Provide the (X, Y) coordinate of the cell's center where the given text is located.  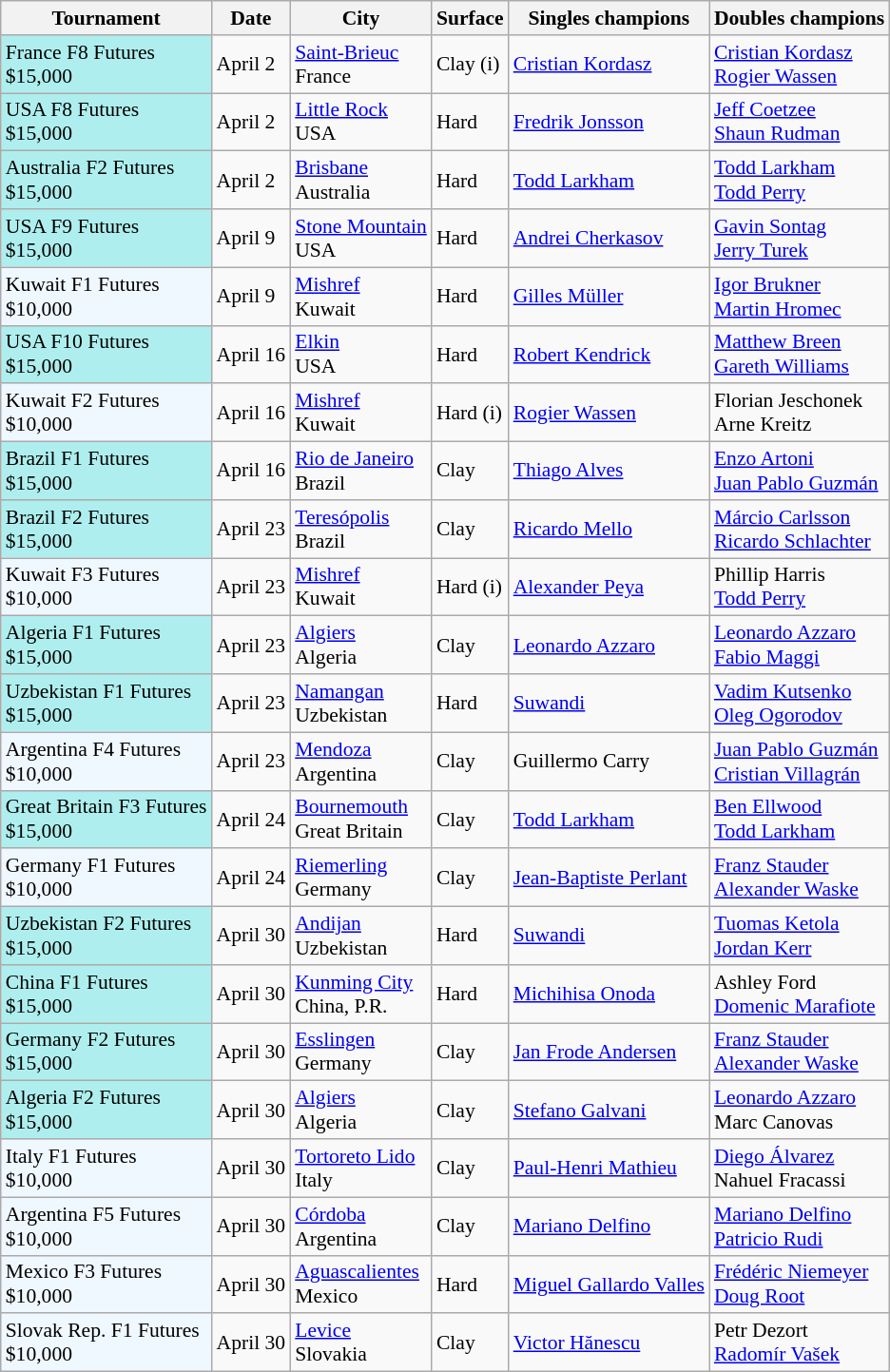
Paul-Henri Mathieu (609, 1168)
Kuwait F3 Futures$10,000 (106, 588)
Gavin Sontag Jerry Turek (799, 238)
Brazil F2 Futures$15,000 (106, 529)
Slovak Rep. F1 Futures$10,000 (106, 1343)
MendozaArgentina (361, 761)
USA F9 Futures$15,000 (106, 238)
Italy F1 Futures$10,000 (106, 1168)
Alexander Peya (609, 588)
Surface (470, 18)
France F8 Futures$15,000 (106, 65)
Vadim Kutsenko Oleg Ogorodov (799, 704)
Todd Larkham Todd Perry (799, 181)
Rio de JaneiroBrazil (361, 472)
USA F10 Futures$15,000 (106, 354)
Robert Kendrick (609, 354)
Enzo Artoni Juan Pablo Guzmán (799, 472)
Australia F2 Futures$15,000 (106, 181)
Phillip Harris Todd Perry (799, 588)
RiemerlingGermany (361, 879)
Márcio Carlsson Ricardo Schlachter (799, 529)
Frédéric Niemeyer Doug Root (799, 1284)
Leonardo Azzaro Marc Canovas (799, 1111)
Uzbekistan F2 Futures$15,000 (106, 936)
Algeria F2 Futures$15,000 (106, 1111)
Victor Hănescu (609, 1343)
Date (251, 18)
Andrei Cherkasov (609, 238)
CórdobaArgentina (361, 1227)
Cristian Kordasz (609, 65)
Jan Frode Andersen (609, 1052)
Thiago Alves (609, 472)
Juan Pablo Guzmán Cristian Villagrán (799, 761)
EsslingenGermany (361, 1052)
Tuomas Ketola Jordan Kerr (799, 936)
NamanganUzbekistan (361, 704)
Fredrik Jonsson (609, 122)
Singles champions (609, 18)
BournemouthGreat Britain (361, 820)
Rogier Wassen (609, 413)
Jeff Coetzee Shaun Rudman (799, 122)
Brazil F1 Futures$15,000 (106, 472)
Cristian Kordasz Rogier Wassen (799, 65)
Ben Ellwood Todd Larkham (799, 820)
Kunming CityChina, P.R. (361, 995)
LeviceSlovakia (361, 1343)
Michihisa Onoda (609, 995)
AndijanUzbekistan (361, 936)
Germany F2 Futures$15,000 (106, 1052)
Germany F1 Futures$10,000 (106, 879)
Ricardo Mello (609, 529)
Diego Álvarez Nahuel Fracassi (799, 1168)
BrisbaneAustralia (361, 181)
Little RockUSA (361, 122)
Uzbekistan F1 Futures$15,000 (106, 704)
Saint-BrieucFrance (361, 65)
Miguel Gallardo Valles (609, 1284)
Petr Dezort Radomír Vašek (799, 1343)
Tortoreto LidoItaly (361, 1168)
Matthew Breen Gareth Williams (799, 354)
Jean-Baptiste Perlant (609, 879)
Mariano Delfino (609, 1227)
China F1 Futures$15,000 (106, 995)
Guillermo Carry (609, 761)
Argentina F4 Futures$10,000 (106, 761)
Leonardo Azzaro (609, 645)
Kuwait F1 Futures$10,000 (106, 297)
ElkinUSA (361, 354)
Leonardo Azzaro Fabio Maggi (799, 645)
USA F8 Futures$15,000 (106, 122)
Stefano Galvani (609, 1111)
Gilles Müller (609, 297)
Doubles champions (799, 18)
City (361, 18)
Algeria F1 Futures$15,000 (106, 645)
Argentina F5 Futures$10,000 (106, 1227)
Stone MountainUSA (361, 238)
Great Britain F3 Futures$15,000 (106, 820)
Mariano Delfino Patricio Rudi (799, 1227)
Clay (i) (470, 65)
Florian Jeschonek Arne Kreitz (799, 413)
AguascalientesMexico (361, 1284)
Tournament (106, 18)
Kuwait F2 Futures$10,000 (106, 413)
Mexico F3 Futures$10,000 (106, 1284)
Igor Brukner Martin Hromec (799, 297)
TeresópolisBrazil (361, 529)
Ashley Ford Domenic Marafiote (799, 995)
